Return (x, y) of the center of cell containing provided text 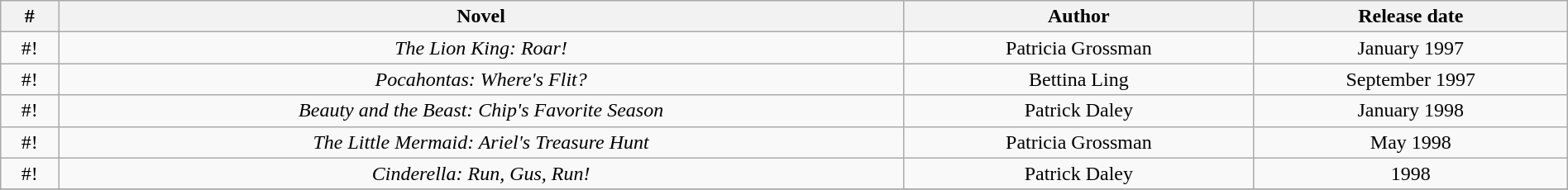
May 1998 (1411, 142)
Cinderella: Run, Gus, Run! (481, 173)
January 1997 (1411, 48)
January 1998 (1411, 111)
The Lion King: Roar! (481, 48)
The Little Mermaid: Ariel's Treasure Hunt (481, 142)
Author (1078, 17)
Release date (1411, 17)
September 1997 (1411, 79)
Novel (481, 17)
Beauty and the Beast: Chip's Favorite Season (481, 111)
Bettina Ling (1078, 79)
Pocahontas: Where's Flit? (481, 79)
1998 (1411, 173)
# (30, 17)
